Return [X, Y] of the center of cell containing provided text 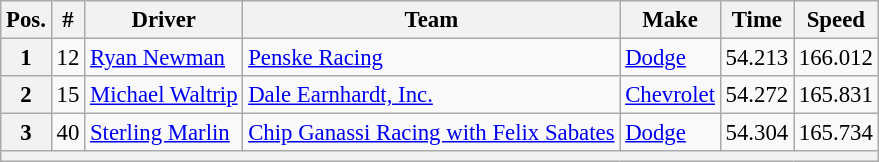
165.734 [836, 133]
Driver [164, 20]
54.304 [756, 133]
Chevrolet [670, 95]
Team [432, 20]
Chip Ganassi Racing with Felix Sabates [432, 133]
Penske Racing [432, 58]
2 [26, 95]
# [68, 20]
12 [68, 58]
166.012 [836, 58]
1 [26, 58]
Sterling Marlin [164, 133]
Michael Waltrip [164, 95]
165.831 [836, 95]
Time [756, 20]
40 [68, 133]
Dale Earnhardt, Inc. [432, 95]
54.272 [756, 95]
Pos. [26, 20]
Make [670, 20]
3 [26, 133]
15 [68, 95]
Speed [836, 20]
Ryan Newman [164, 58]
54.213 [756, 58]
